Pinpoint the cell where the given text exists, returning its [x, y] midpoint coordinate. 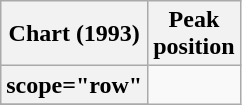
Peakposition [194, 34]
Chart (1993) [74, 34]
scope="row" [74, 85]
